Pinpoint the cell where the given text exists, returning its (x, y) midpoint coordinate. 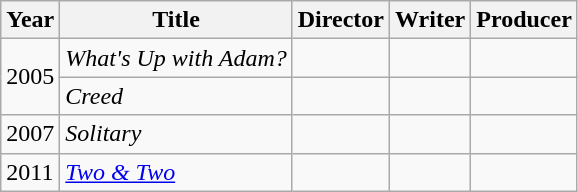
Director (340, 20)
Year (30, 20)
Title (176, 20)
Two & Two (176, 172)
Solitary (176, 134)
2005 (30, 77)
Producer (524, 20)
Writer (430, 20)
2011 (30, 172)
Creed (176, 96)
2007 (30, 134)
What's Up with Adam? (176, 58)
